Capture the cell that displays the provided text and extract its [X, Y] central coordinate. 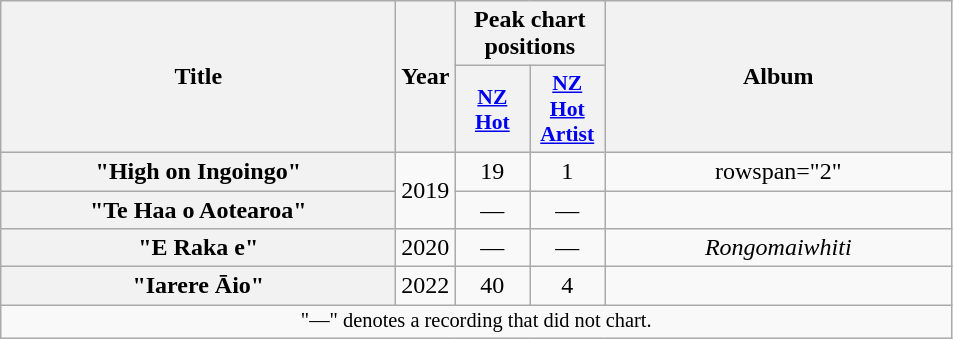
"E Raka e" [198, 248]
1 [568, 171]
"Te Haa o Aotearoa" [198, 209]
"—" denotes a recording that did not chart. [476, 322]
Album [778, 77]
NZHotArtist [568, 110]
2020 [426, 248]
Peak chart positions [530, 34]
"Iarere Āio" [198, 286]
4 [568, 286]
"High on Ingoingo" [198, 171]
40 [492, 286]
19 [492, 171]
NZHot [492, 110]
2019 [426, 190]
2022 [426, 286]
Rongomaiwhiti [778, 248]
Year [426, 77]
rowspan="2" [778, 171]
Title [198, 77]
